Capture the cell that displays the provided text and extract its (x, y) central coordinate. 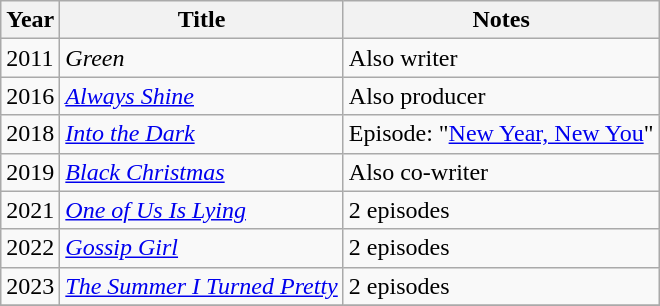
Gossip Girl (202, 248)
Also producer (501, 96)
One of Us Is Lying (202, 210)
Episode: "New Year, New You" (501, 134)
Always Shine (202, 96)
Also co-writer (501, 172)
Black Christmas (202, 172)
Into the Dark (202, 134)
2021 (30, 210)
Year (30, 20)
2023 (30, 286)
2018 (30, 134)
2011 (30, 58)
Green (202, 58)
Also writer (501, 58)
Title (202, 20)
The Summer I Turned Pretty (202, 286)
Notes (501, 20)
2016 (30, 96)
2022 (30, 248)
2019 (30, 172)
